From the cell containing the given text, extract its center point as [X, Y] coordinate. 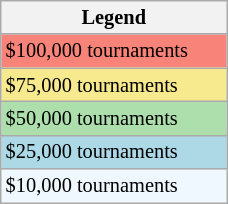
$75,000 tournaments [114, 85]
$50,000 tournaments [114, 118]
$10,000 tournaments [114, 186]
$100,000 tournaments [114, 51]
$25,000 tournaments [114, 152]
Legend [114, 17]
